Find where the given text appears and provide that cell's center as [X, Y] coordinate. 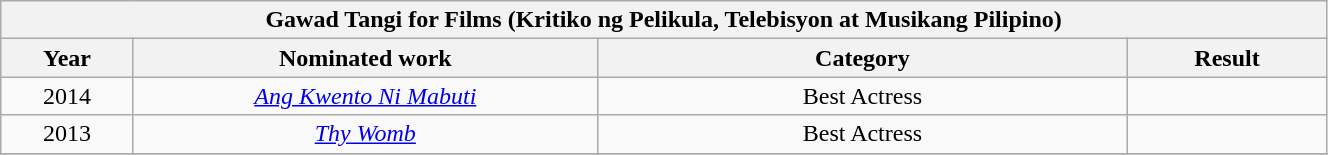
Nominated work [365, 58]
Thy Womb [365, 134]
2014 [68, 96]
Year [68, 58]
Category [862, 58]
2013 [68, 134]
Gawad Tangi for Films (Kritiko ng Pelikula, Telebisyon at Musikang Pilipino) [664, 20]
Ang Kwento Ni Mabuti [365, 96]
Result [1228, 58]
